Output the [x, y] coordinate of the center of the cell containing the given text.  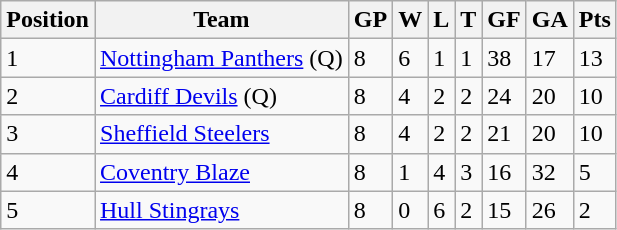
26 [550, 210]
21 [504, 134]
32 [550, 172]
GF [504, 20]
Nottingham Panthers (Q) [221, 58]
L [442, 20]
GP [370, 20]
17 [550, 58]
15 [504, 210]
Hull Stingrays [221, 210]
Team [221, 20]
Cardiff Devils (Q) [221, 96]
Pts [594, 20]
Coventry Blaze [221, 172]
GA [550, 20]
0 [410, 210]
38 [504, 58]
Position [48, 20]
16 [504, 172]
T [468, 20]
Sheffield Steelers [221, 134]
W [410, 20]
24 [504, 96]
13 [594, 58]
